Search for the cell housing the specified text and yield its (X, Y) center coordinate. 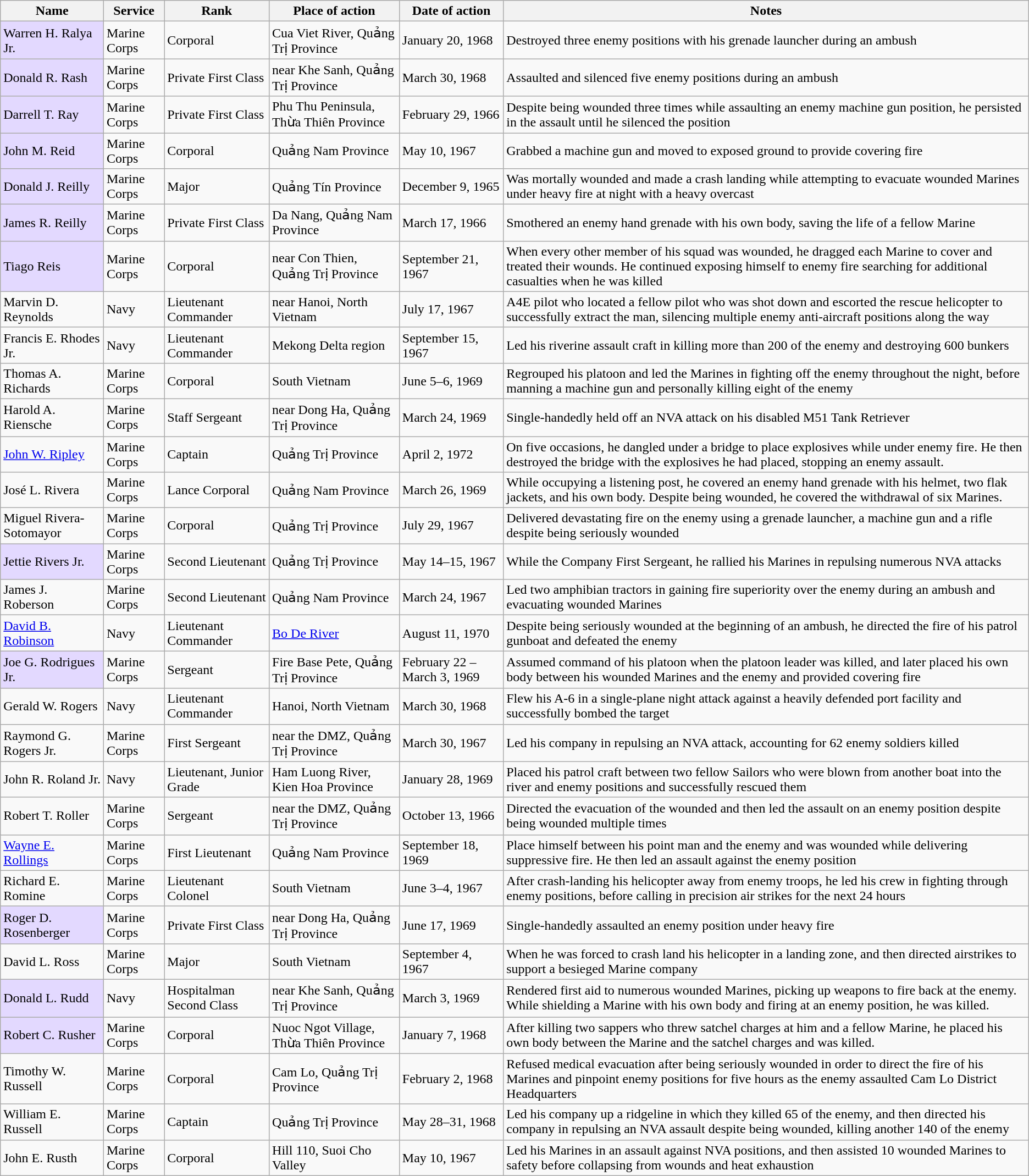
Jettie Rivers Jr. (52, 562)
June 17, 1969 (451, 925)
Warren H. Ralya Jr. (52, 40)
John E. Rusth (52, 1158)
Phu Thu Peninsula, Thừa Thiên Province (334, 114)
Notes (766, 11)
While the Company First Sergeant, he rallied his Marines in repulsing numerous NVA attacks (766, 562)
February 22 – March 3, 1969 (451, 670)
March 17, 1966 (451, 223)
Quảng Tín Province (334, 187)
Flew his A-6 in a single-plane night attack against a heavily defended port facility and successfully bombed the target (766, 706)
Single-handedly assaulted an enemy position under heavy fire (766, 925)
February 2, 1968 (451, 1079)
James J. Roberson (52, 597)
Single-handedly held off an NVA attack on his disabled M51 Tank Retriever (766, 417)
August 11, 1970 (451, 633)
Staff Sergeant (217, 417)
Place of action (334, 11)
September 21, 1967 (451, 266)
March 24, 1969 (451, 417)
Was mortally wounded and made a crash landing while attempting to evacuate wounded Marines under heavy fire at night with a heavy overcast (766, 187)
William E. Russell (52, 1122)
John R. Roland Jr. (52, 780)
José L. Rivera (52, 490)
May 14–15, 1967 (451, 562)
Led his Marines in an assault against NVA positions, and then assisted 10 wounded Marines to safety before collapsing from wounds and heat exhaustion (766, 1158)
Lieutenant, Junior Grade (217, 780)
Donald L. Rudd (52, 998)
Smothered an enemy hand grenade with his own body, saving the life of a fellow Marine (766, 223)
Lieutenant Colonel (217, 888)
Despite being seriously wounded at the beginning of an ambush, he directed the fire of his patrol gunboat and defeated the enemy (766, 633)
When he was forced to crash land his helicopter in a landing zone, and then directed airstrikes to support a besieged Marine company (766, 961)
Placed his patrol craft between two fellow Sailors who were blown from another boat into the river and enemy positions and successfully rescued them (766, 780)
July 29, 1967 (451, 526)
Bo De River (334, 633)
Robert C. Rusher (52, 1036)
near Hanoi, North Vietnam (334, 309)
Service (134, 11)
Fire Base Pete, Quảng Trị Province (334, 670)
Thomas A. Richards (52, 380)
January 20, 1968 (451, 40)
Gerald W. Rogers (52, 706)
Marvin D. Reynolds (52, 309)
March 30, 1967 (451, 743)
September 15, 1967 (451, 345)
Led two amphibian tractors in gaining fire superiority over the enemy during an ambush and evacuating wounded Marines (766, 597)
Raymond G. Rogers Jr. (52, 743)
June 3–4, 1967 (451, 888)
Delivered devastating fire on the enemy using a grenade launcher, a machine gun and a rifle despite being seriously wounded (766, 526)
January 28, 1969 (451, 780)
Ham Luong River, Kien Hoa Province (334, 780)
Led his riverine assault craft in killing more than 200 of the enemy and destroying 600 bunkers (766, 345)
December 9, 1965 (451, 187)
July 17, 1967 (451, 309)
Lance Corporal (217, 490)
Assaulted and silenced five enemy positions during an ambush (766, 78)
Francis E. Rhodes Jr. (52, 345)
Joe G. Rodrigues Jr. (52, 670)
David L. Ross (52, 961)
Name (52, 11)
Roger D. Rosenberger (52, 925)
Cam Lo, Quảng Trị Province (334, 1079)
September 4, 1967 (451, 961)
Rank (217, 11)
March 26, 1969 (451, 490)
March 3, 1969 (451, 998)
February 29, 1966 (451, 114)
First Lieutenant (217, 852)
John W. Ripley (52, 454)
Mekong Delta region (334, 345)
Donald R. Rash (52, 78)
June 5–6, 1969 (451, 380)
Tiago Reis (52, 266)
Led his company in repulsing an NVA attack, accounting for 62 enemy soldiers killed (766, 743)
Richard E. Romine (52, 888)
October 13, 1966 (451, 816)
January 7, 1968 (451, 1036)
Despite being wounded three times while assaulting an enemy machine gun position, he persisted in the assault until he silenced the position (766, 114)
March 24, 1967 (451, 597)
May 28–31, 1968 (451, 1122)
Hanoi, North Vietnam (334, 706)
Da Nang, Quảng Nam Province (334, 223)
John M. Reid (52, 151)
Darrell T. Ray (52, 114)
September 18, 1969 (451, 852)
Donald J. Reilly (52, 187)
David B. Robinson (52, 633)
near Con Thien, Quảng Trị Province (334, 266)
April 2, 1972 (451, 454)
First Sergeant (217, 743)
Destroyed three enemy positions with his grenade launcher during an ambush (766, 40)
Date of action (451, 11)
Cua Viet River, Quảng Trị Province (334, 40)
Directed the evacuation of the wounded and then led the assault on an enemy position despite being wounded multiple times (766, 816)
Robert T. Roller (52, 816)
Hill 110, Suoi Cho Valley (334, 1158)
Miguel Rivera-Sotomayor (52, 526)
Timothy W. Russell (52, 1079)
Wayne E. Rollings (52, 852)
Nuoc Ngot Village, Thừa Thiên Province (334, 1036)
James R. Reilly (52, 223)
Hospitalman Second Class (217, 998)
Grabbed a machine gun and moved to exposed ground to provide covering fire (766, 151)
Harold A. Riensche (52, 417)
